Return the (x, y) coordinate for the center point of the cell that contains the specified text.  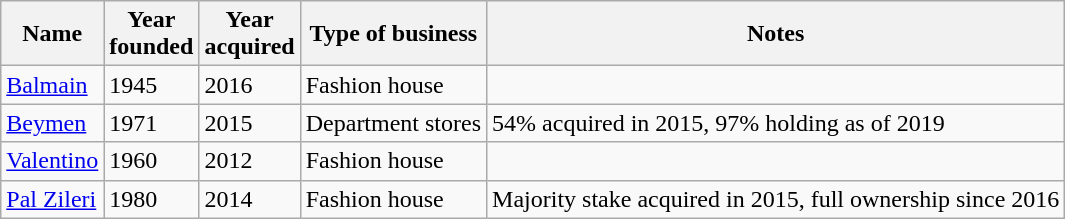
1971 (152, 123)
1945 (152, 85)
2015 (250, 123)
Valentino (52, 161)
2016 (250, 85)
1960 (152, 161)
Notes (776, 34)
Type of business (393, 34)
Department stores (393, 123)
Yearfounded (152, 34)
Balmain (52, 85)
1980 (152, 199)
2014 (250, 199)
54% acquired in 2015, 97% holding as of 2019 (776, 123)
Majority stake acquired in 2015, full ownership since 2016 (776, 199)
Yearacquired (250, 34)
Name (52, 34)
Beymen (52, 123)
2012 (250, 161)
Pal Zileri (52, 199)
